Capture the cell that displays the provided text and extract its (x, y) central coordinate. 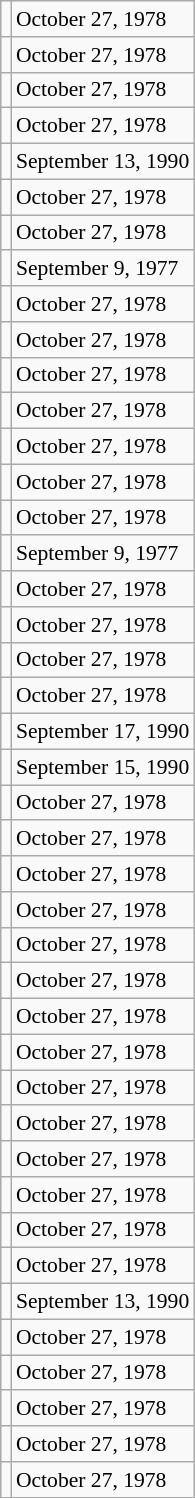
September 15, 1990 (102, 767)
September 17, 1990 (102, 732)
